From the cell containing the given text, extract its center point as [X, Y] coordinate. 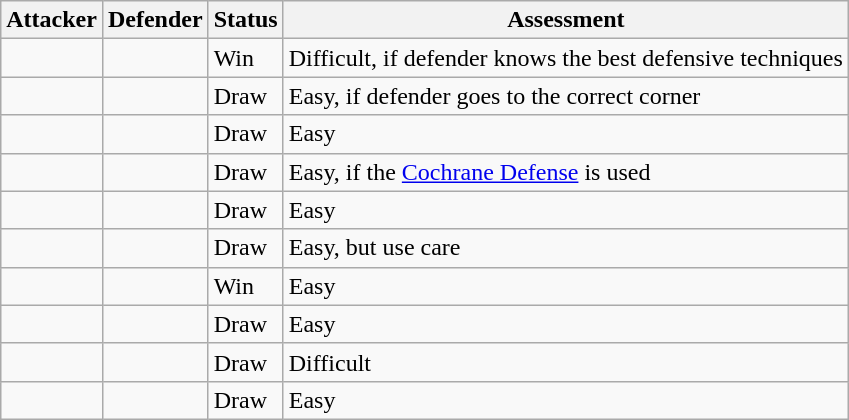
Easy, if defender goes to the correct corner [566, 96]
Status [246, 20]
Difficult, if defender knows the best defensive techniques [566, 58]
Easy, if the Cochrane Defense is used [566, 172]
Attacker [52, 20]
Assessment [566, 20]
Easy, but use care [566, 248]
Defender [155, 20]
Difficult [566, 362]
